Return the (x, y) coordinate for the center point of the cell that contains the specified text.  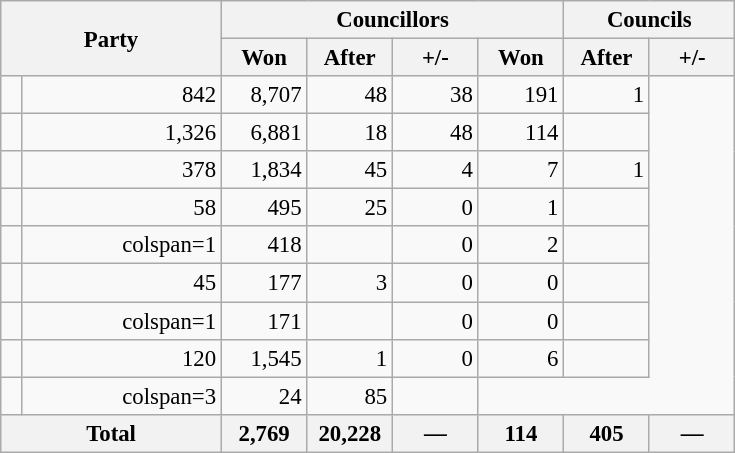
1,834 (264, 170)
1,326 (121, 133)
2,769 (264, 433)
418 (264, 245)
Councillors (392, 20)
171 (264, 321)
842 (121, 95)
2 (521, 245)
177 (264, 283)
Total (112, 433)
6 (521, 358)
191 (521, 95)
58 (121, 208)
Party (112, 38)
6,881 (264, 133)
120 (121, 358)
Councils (650, 20)
colspan=3 (121, 396)
405 (607, 433)
3 (350, 283)
25 (350, 208)
20,228 (350, 433)
18 (350, 133)
495 (264, 208)
38 (436, 95)
85 (350, 396)
4 (436, 170)
8,707 (264, 95)
7 (521, 170)
24 (264, 396)
378 (121, 170)
1,545 (264, 358)
